Extract the [X, Y] coordinate from the center of the cell holding the provided text.  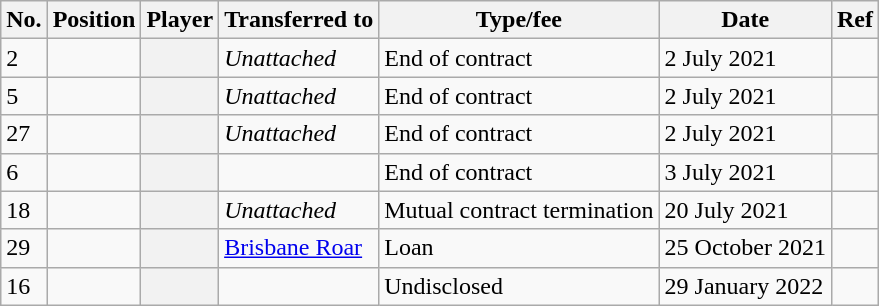
Brisbane Roar [299, 248]
Loan [519, 248]
Transferred to [299, 20]
Undisclosed [519, 286]
Position [94, 20]
Player [180, 20]
20 July 2021 [745, 210]
Date [745, 20]
16 [24, 286]
2 [24, 58]
Mutual contract termination [519, 210]
5 [24, 96]
18 [24, 210]
29 [24, 248]
Ref [854, 20]
27 [24, 134]
Type/fee [519, 20]
25 October 2021 [745, 248]
No. [24, 20]
6 [24, 172]
29 January 2022 [745, 286]
3 July 2021 [745, 172]
